Search for the cell housing the specified text and yield its [x, y] center coordinate. 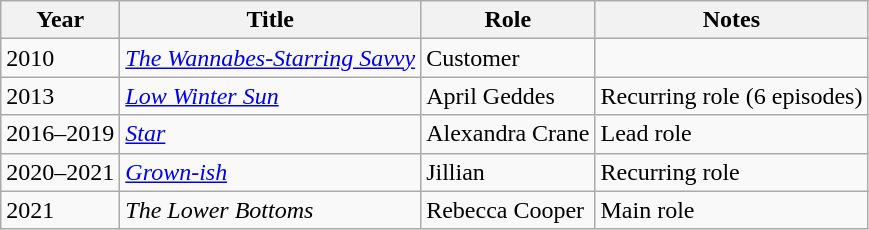
Rebecca Cooper [508, 210]
Notes [732, 20]
Year [60, 20]
2010 [60, 58]
Alexandra Crane [508, 134]
Jillian [508, 172]
Title [270, 20]
Recurring role (6 episodes) [732, 96]
2013 [60, 96]
Role [508, 20]
Grown-ish [270, 172]
Customer [508, 58]
2021 [60, 210]
Lead role [732, 134]
Low Winter Sun [270, 96]
Star [270, 134]
2020–2021 [60, 172]
April Geddes [508, 96]
Recurring role [732, 172]
2016–2019 [60, 134]
The Wannabes-Starring Savvy [270, 58]
Main role [732, 210]
The Lower Bottoms [270, 210]
